Return (x, y) of the center of cell containing provided text 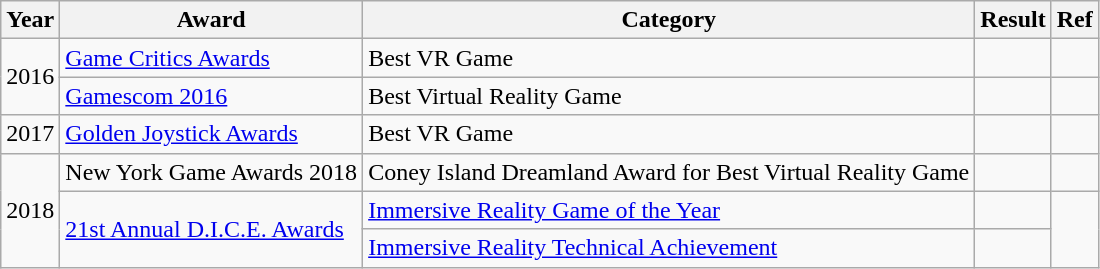
2018 (30, 210)
Ref (1074, 20)
Year (30, 20)
Immersive Reality Technical Achievement (669, 248)
Result (1013, 20)
2016 (30, 77)
Coney Island Dreamland Award for Best Virtual Reality Game (669, 172)
Best Virtual Reality Game (669, 96)
Gamescom 2016 (212, 96)
Immersive Reality Game of the Year (669, 210)
2017 (30, 134)
Award (212, 20)
Game Critics Awards (212, 58)
Category (669, 20)
21st Annual D.I.C.E. Awards (212, 229)
New York Game Awards 2018 (212, 172)
Golden Joystick Awards (212, 134)
